Scan for the cell matching the given text and deliver its [X, Y] coordinate at center. 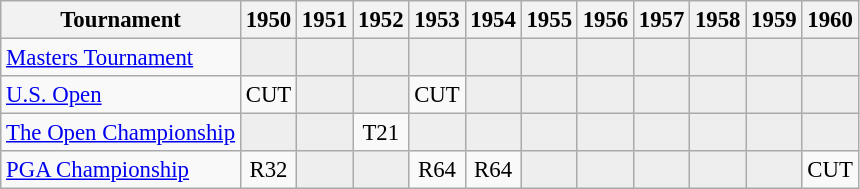
1960 [830, 20]
1956 [605, 20]
1951 [325, 20]
The Open Championship [121, 133]
U.S. Open [121, 95]
Masters Tournament [121, 58]
1955 [549, 20]
1958 [718, 20]
1959 [774, 20]
R32 [268, 170]
Tournament [121, 20]
1952 [381, 20]
1950 [268, 20]
1954 [493, 20]
T21 [381, 133]
1953 [437, 20]
1957 [661, 20]
PGA Championship [121, 170]
